Provide the [X, Y] coordinate of the cell's center where the given text is located.  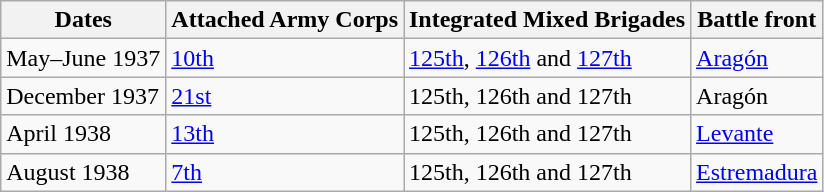
August 1938 [84, 172]
Estremadura [757, 172]
7th [285, 172]
13th [285, 134]
10th [285, 58]
Integrated Mixed Brigades [548, 20]
Levante [757, 134]
Attached Army Corps [285, 20]
May–June 1937 [84, 58]
21st [285, 96]
December 1937 [84, 96]
April 1938 [84, 134]
Battle front [757, 20]
Dates [84, 20]
